Return (X, Y) of the center of cell containing provided text 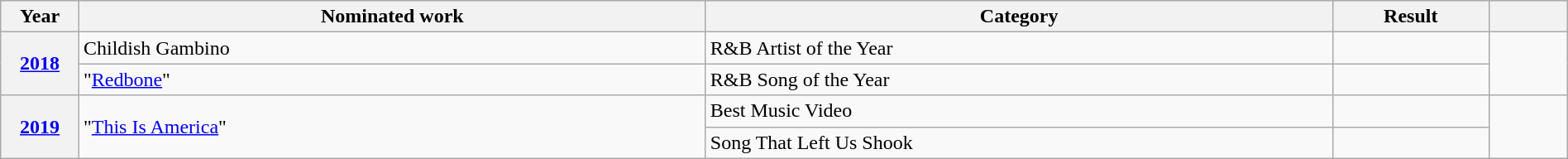
Category (1019, 17)
Nominated work (392, 17)
Song That Left Us Shook (1019, 142)
"Redbone" (392, 79)
R&B Song of the Year (1019, 79)
"This Is America" (392, 127)
2019 (40, 127)
2018 (40, 64)
Childish Gambino (392, 48)
Result (1411, 17)
Year (40, 17)
Best Music Video (1019, 111)
R&B Artist of the Year (1019, 48)
